Find where the given text appears and provide that cell's center as (X, Y) coordinate. 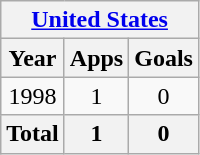
United States (100, 20)
Apps (96, 58)
Year (33, 58)
Total (33, 134)
1998 (33, 96)
Goals (164, 58)
